Extract the [x, y] coordinate from the center of the cell holding the provided text.  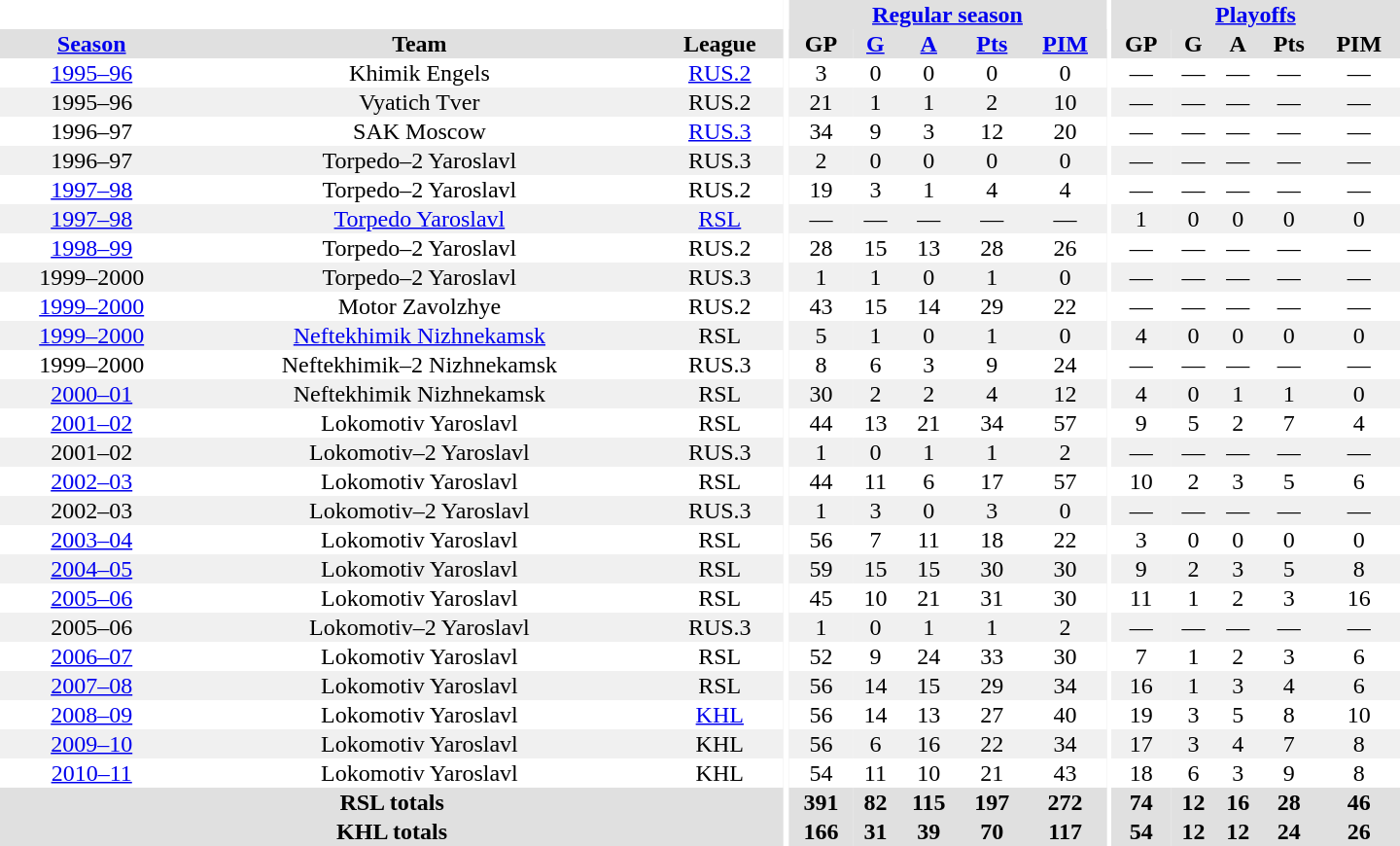
45 [821, 598]
46 [1359, 802]
2007–08 [91, 686]
2004–05 [91, 569]
39 [928, 831]
20 [1065, 131]
52 [821, 656]
2008–09 [91, 715]
League [719, 44]
Motor Zavolzhye [419, 306]
Vyatich Tver [419, 102]
2010–11 [91, 773]
115 [928, 802]
74 [1141, 802]
166 [821, 831]
2003–04 [91, 540]
Season [91, 44]
1998–99 [91, 248]
RSL totals [392, 802]
70 [992, 831]
KHL totals [392, 831]
Playoffs [1256, 15]
391 [821, 802]
197 [992, 802]
Team [419, 44]
82 [875, 802]
2006–07 [91, 656]
33 [992, 656]
2000–01 [91, 394]
117 [1065, 831]
Regular season [947, 15]
272 [1065, 802]
2009–10 [91, 744]
59 [821, 569]
Khimik Engels [419, 73]
27 [992, 715]
Torpedo Yaroslavl [419, 219]
Neftekhimik–2 Nizhnekamsk [419, 365]
SAK Moscow [419, 131]
40 [1065, 715]
